Return [X, Y] of the center of cell containing provided text 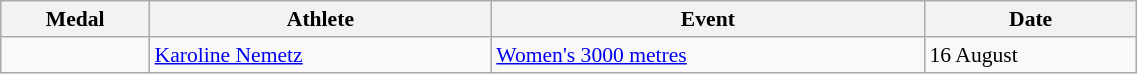
16 August [1030, 55]
Athlete [321, 19]
Medal [76, 19]
Event [708, 19]
Karoline Nemetz [321, 55]
Date [1030, 19]
Women's 3000 metres [708, 55]
